From the cell containing the given text, extract its center point as (x, y) coordinate. 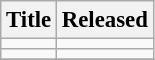
Title (29, 20)
Released (104, 20)
